Detect which cell encompasses the target text, then output its (X, Y) center coordinate. 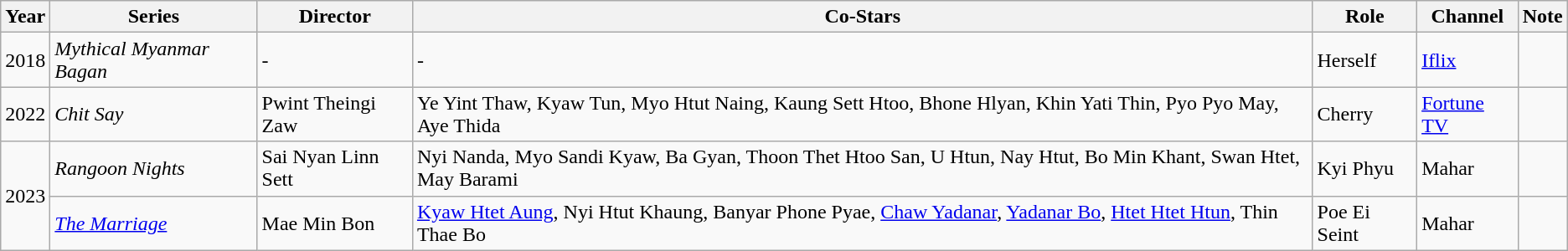
Sai Nyan Linn Sett (335, 169)
Kyaw Htet Aung, Nyi Htut Khaung, Banyar Phone Pyae, Chaw Yadanar, Yadanar Bo, Htet Htet Htun, Thin Thae Bo (863, 223)
Series (154, 17)
Poe Ei Seint (1365, 223)
Co-Stars (863, 17)
Mythical Myanmar Bagan (154, 60)
Year (25, 17)
Note (1543, 17)
Pwint Theingi Zaw (335, 114)
Herself (1365, 60)
Fortune TV (1467, 114)
Iflix (1467, 60)
Director (335, 17)
Ye Yint Thaw, Kyaw Tun, Myo Htut Naing, Kaung Sett Htoo, Bhone Hlyan, Khin Yati Thin, Pyo Pyo May, Aye Thida (863, 114)
2022 (25, 114)
Cherry (1365, 114)
The Marriage (154, 223)
2023 (25, 196)
Mae Min Bon (335, 223)
Chit Say (154, 114)
Nyi Nanda, Myo Sandi Kyaw, Ba Gyan, Thoon Thet Htoo San, U Htun, Nay Htut, Bo Min Khant, Swan Htet, May Barami (863, 169)
Kyi Phyu (1365, 169)
Channel (1467, 17)
2018 (25, 60)
Rangoon Nights (154, 169)
Role (1365, 17)
